Return the (X, Y) coordinate for the center point of the cell that contains the specified text.  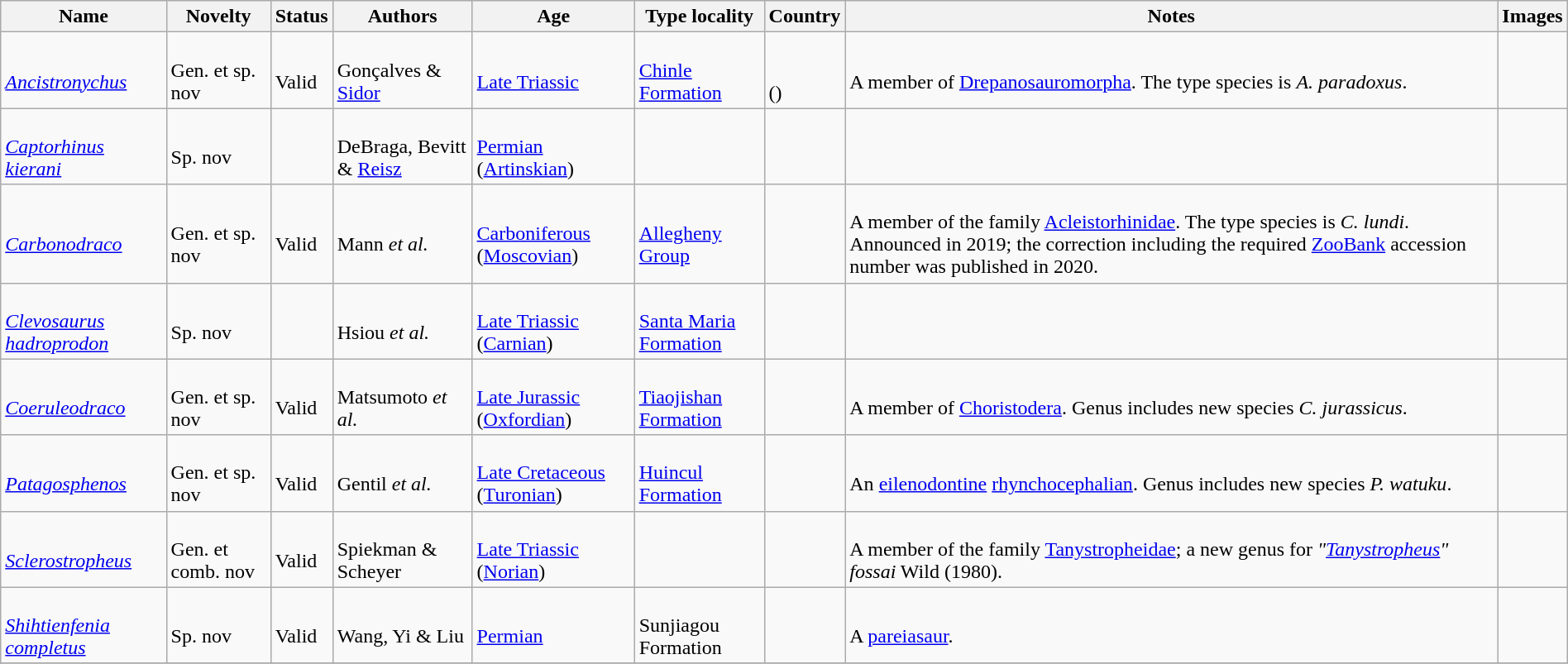
Sunjiagou Formation (700, 625)
Patagosphenos (84, 473)
DeBraga, Bevitt & Reisz (402, 146)
Hsiou et al. (402, 321)
Spiekman & Scheyer (402, 549)
Huincul Formation (700, 473)
A member of Choristodera. Genus includes new species C. jurassicus. (1171, 397)
Mann et al. (402, 233)
Coeruleodraco (84, 397)
Carbonodraco (84, 233)
Matsumoto et al. (402, 397)
Clevosaurus hadroprodon (84, 321)
Sclerostropheus (84, 549)
Permian (Artinskian) (553, 146)
Type locality (700, 17)
A member of the family Tanystropheidae; a new genus for "Tanystropheus" fossai Wild (1980). (1171, 549)
Age (553, 17)
A member of Drepanosauromorpha. The type species is A. paradoxus. (1171, 70)
An eilenodontine rhynchocephalian. Genus includes new species P. watuku. (1171, 473)
Gen. et comb. nov (218, 549)
Authors (402, 17)
Tiaojishan Formation (700, 397)
Late Triassic (Carnian) (553, 321)
A pareiasaur. (1171, 625)
Late Cretaceous (Turonian) (553, 473)
Carboniferous (Moscovian) (553, 233)
Late Triassic (Norian) (553, 549)
Gonçalves & Sidor (402, 70)
Status (301, 17)
Permian (553, 625)
Santa Maria Formation (700, 321)
Notes (1171, 17)
Country (805, 17)
Wang, Yi & Liu (402, 625)
Ancistronychus (84, 70)
Late Triassic (553, 70)
Late Jurassic (Oxfordian) (553, 397)
Chinle Formation (700, 70)
Allegheny Group (700, 233)
Images (1532, 17)
Gentil et al. (402, 473)
Captorhinus kierani (84, 146)
Name (84, 17)
Novelty (218, 17)
() (805, 70)
Shihtienfenia completus (84, 625)
